Find where the given text appears and provide that cell's center as (X, Y) coordinate. 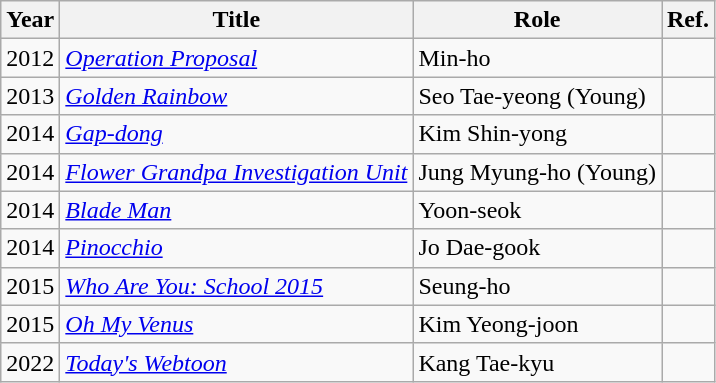
Yoon-seok (538, 210)
Blade Man (236, 210)
Seo Tae-yeong (Young) (538, 96)
Today's Webtoon (236, 362)
Seung-ho (538, 286)
Pinocchio (236, 248)
Golden Rainbow (236, 96)
Flower Grandpa Investigation Unit (236, 172)
Operation Proposal (236, 58)
2013 (30, 96)
Kang Tae-kyu (538, 362)
Who Are You: School 2015 (236, 286)
2022 (30, 362)
Kim Yeong-joon (538, 324)
Jung Myung-ho (Young) (538, 172)
Ref. (688, 20)
Title (236, 20)
Gap-dong (236, 134)
Kim Shin-yong (538, 134)
Jo Dae-gook (538, 248)
Role (538, 20)
2012 (30, 58)
Min-ho (538, 58)
Oh My Venus (236, 324)
Year (30, 20)
